From the cell containing the given text, extract its center point as (X, Y) coordinate. 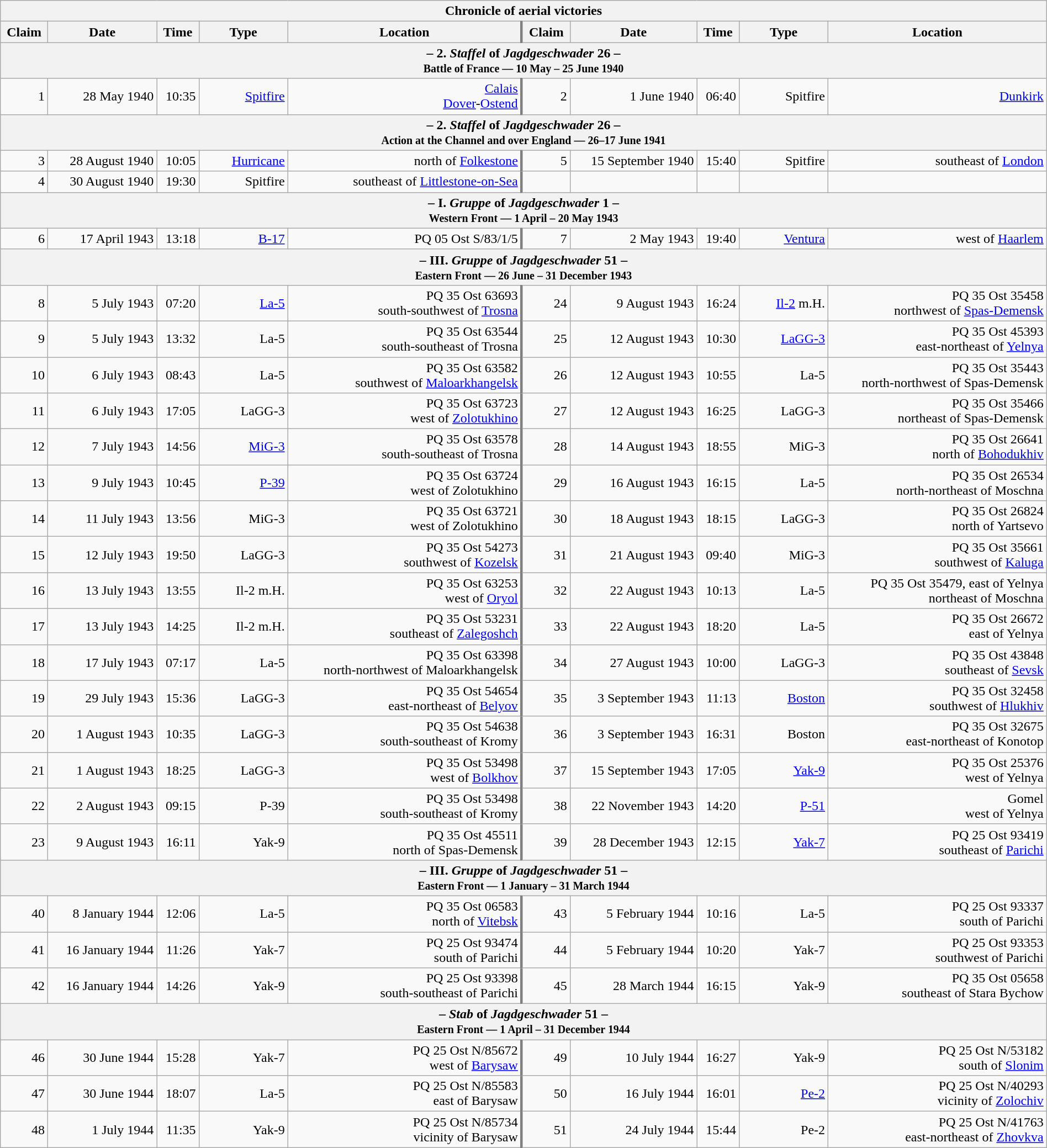
16:01 (718, 1093)
– 2. Staffel of Jagdgeschwader 26 –Battle of France — 10 May – 25 June 1940 (523, 61)
18 (24, 663)
PQ 35 Ost 53498 south-southeast of Kromy (405, 806)
PQ 25 Ost 93353 southwest of Parichi (938, 950)
2 May 1943 (633, 239)
PQ 35 Ost 25376 west of Yelnya (938, 770)
14:26 (178, 986)
1 (24, 96)
34 (546, 663)
16:11 (178, 842)
PQ 25 Ost 93474 south of Parichi (405, 950)
PQ 35 Ost 06583 north of Vitebsk (405, 913)
15:28 (178, 1058)
09:15 (178, 806)
18:15 (718, 519)
15 (24, 554)
19:50 (178, 554)
southeast of Littlestone-on-Sea (405, 182)
13:55 (178, 591)
16:31 (718, 734)
PQ 35 Ost 35479, east of Yelnya northeast of Moschna (938, 591)
23 (24, 842)
Ventura (783, 239)
39 (546, 842)
12:06 (178, 913)
5 (546, 161)
10 July 1944 (633, 1058)
Gomel west of Yelnya (938, 806)
14:25 (178, 626)
30 (546, 519)
20 (24, 734)
15 September 1943 (633, 770)
PQ 35 Ost 63693 south-southwest of Trosna (405, 303)
– I. Gruppe of Jagdgeschwader 1 –Western Front — 1 April – 20 May 1943 (523, 210)
08:43 (178, 374)
22 November 1943 (633, 806)
28 May 1940 (102, 96)
31 (546, 554)
PQ 35 Ost 63398 north-northwest of Maloarkhangelsk (405, 663)
10:55 (718, 374)
13:56 (178, 519)
1 July 1944 (102, 1130)
PQ 25 Ost 93419 southeast of Parichi (938, 842)
28 (546, 447)
44 (546, 950)
19:30 (178, 182)
PQ 35 Ost 54654 east-northeast of Belyov (405, 698)
10 (24, 374)
15:44 (718, 1130)
southeast of London (938, 161)
PQ 35 Ost 63723 west of Zolotukhino (405, 411)
21 (24, 770)
4 (24, 182)
38 (546, 806)
32 (546, 591)
PQ 25 Ost N/85734vicinity of Barysaw (405, 1130)
17 July 1943 (102, 663)
25 (546, 339)
12:15 (718, 842)
– III. Gruppe of Jagdgeschwader 51 –Eastern Front — 1 January – 31 March 1944 (523, 878)
PQ 25 Ost N/53182 south of Slonim (938, 1058)
35 (546, 698)
PQ 25 Ost 93337 south of Parichi (938, 913)
PQ 35 Ost 26534 north-northeast of Moschna (938, 483)
45 (546, 986)
10:00 (718, 663)
07:20 (178, 303)
8 (24, 303)
PQ 35 Ost 26824 north of Yartsevo (938, 519)
14:20 (718, 806)
PQ 05 Ost S/83/1/5 (405, 239)
17 (24, 626)
10:30 (718, 339)
PQ 35 Ost 63544 south-southeast of Trosna (405, 339)
18:07 (178, 1093)
16:27 (718, 1058)
24 (546, 303)
PQ 35 Ost 63582 southwest of Maloarkhangelsk (405, 374)
47 (24, 1093)
10:05 (178, 161)
29 (546, 483)
19 (24, 698)
18 August 1943 (633, 519)
PQ 35 Ost 35466 northeast of Spas-Demensk (938, 411)
11:26 (178, 950)
50 (546, 1093)
43 (546, 913)
11 (24, 411)
Dunkirk (938, 96)
1 June 1940 (633, 96)
28 August 1940 (102, 161)
2 (546, 96)
16 August 1943 (633, 483)
10:16 (718, 913)
07:17 (178, 663)
28 March 1944 (633, 986)
37 (546, 770)
CalaisDover-Ostend (405, 96)
P-51 (783, 806)
PQ 35 Ost 63721 west of Zolotukhino (405, 519)
09:40 (718, 554)
PQ 35 Ost 26672 east of Yelnya (938, 626)
14:56 (178, 447)
PQ 35 Ost 32458 southwest of Hlukhiv (938, 698)
– III. Gruppe of Jagdgeschwader 51 –Eastern Front — 26 June – 31 December 1943 (523, 267)
16:24 (718, 303)
15:36 (178, 698)
10:20 (718, 950)
– 2. Staffel of Jagdgeschwader 26 –Action at the Channel and over England — 26–17 June 1941 (523, 133)
PQ 35 Ost 35443 north-northwest of Spas-Demensk (938, 374)
41 (24, 950)
3 (24, 161)
11:35 (178, 1130)
– Stab of Jagdgeschwader 51 –Eastern Front — 1 April – 31 December 1944 (523, 1022)
15 September 1940 (633, 161)
06:40 (718, 96)
2 August 1943 (102, 806)
42 (24, 986)
24 July 1944 (633, 1130)
PQ 25 Ost N/85672 west of Barysaw (405, 1058)
PQ 25 Ost N/40293vicinity of Zolochiv (938, 1093)
13 (24, 483)
PQ 35 Ost 53231 southeast of Zalegoshch (405, 626)
18:55 (718, 447)
6 (24, 239)
48 (24, 1130)
west of Haarlem (938, 239)
13:18 (178, 239)
40 (24, 913)
16 (24, 591)
51 (546, 1130)
7 July 1943 (102, 447)
PQ 35 Ost 63578 south-southeast of Trosna (405, 447)
PQ 35 Ost 35661 southwest of Kaluga (938, 554)
16:25 (718, 411)
10:45 (178, 483)
PQ 35 Ost 45511 north of Spas-Demensk (405, 842)
B-17 (243, 239)
46 (24, 1058)
PQ 35 Ost 63724 west of Zolotukhino (405, 483)
21 August 1943 (633, 554)
11:13 (718, 698)
22 (24, 806)
19:40 (718, 239)
14 (24, 519)
PQ 35 Ost 32675 east-northeast of Konotop (938, 734)
PQ 35 Ost 63253 west of Oryol (405, 591)
12 July 1943 (102, 554)
PQ 35 Ost 54273 southwest of Kozelsk (405, 554)
16 July 1944 (633, 1093)
14 August 1943 (633, 447)
49 (546, 1058)
PQ 35 Ost 53498 west of Bolkhov (405, 770)
30 August 1940 (102, 182)
7 (546, 239)
18:25 (178, 770)
PQ 25 Ost N/85583 east of Barysaw (405, 1093)
17 April 1943 (102, 239)
PQ 25 Ost 93398 south-southeast of Parichi (405, 986)
36 (546, 734)
PQ 35 Ost 43848 southeast of Sevsk (938, 663)
33 (546, 626)
Hurricane (243, 161)
PQ 35 Ost 54638 south-southeast of Kromy (405, 734)
15:40 (718, 161)
north of Folkestone (405, 161)
9 (24, 339)
13:32 (178, 339)
Chronicle of aerial victories (523, 11)
29 July 1943 (102, 698)
8 January 1944 (102, 913)
10:13 (718, 591)
PQ 35 Ost 05658 southeast of Stara Bychow (938, 986)
9 July 1943 (102, 483)
PQ 35 Ost 26641 north of Bohodukhiv (938, 447)
27 August 1943 (633, 663)
PQ 35 Ost 45393 east-northeast of Yelnya (938, 339)
PQ 35 Ost 35458 northwest of Spas-Demensk (938, 303)
18:20 (718, 626)
26 (546, 374)
27 (546, 411)
28 December 1943 (633, 842)
11 July 1943 (102, 519)
12 (24, 447)
PQ 25 Ost N/41763 east-northeast of Zhovkva (938, 1130)
